Search for the cell housing the specified text and yield its (x, y) center coordinate. 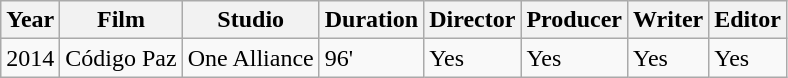
Duration (371, 20)
Editor (748, 20)
Código Paz (121, 58)
Director (472, 20)
Year (30, 20)
Studio (250, 20)
Writer (668, 20)
96' (371, 58)
Film (121, 20)
One Alliance (250, 58)
2014 (30, 58)
Producer (574, 20)
